From the cell containing the given text, extract its center point as (X, Y) coordinate. 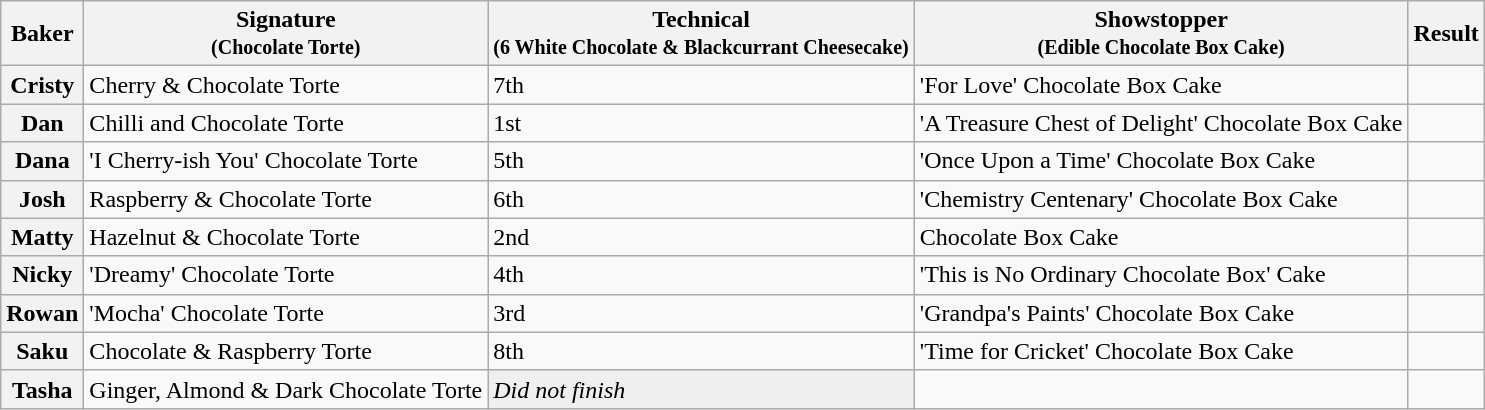
Dan (42, 123)
Hazelnut & Chocolate Torte (286, 237)
Cherry & Chocolate Torte (286, 85)
3rd (702, 313)
'This is No Ordinary Chocolate Box' Cake (1161, 275)
'A Treasure Chest of Delight' Chocolate Box Cake (1161, 123)
Ginger, Almond & Dark Chocolate Torte (286, 389)
Chocolate & Raspberry Torte (286, 351)
Showstopper(Edible Chocolate Box Cake) (1161, 34)
'I Cherry-ish You' Chocolate Torte (286, 161)
Tasha (42, 389)
Signature(Chocolate Torte) (286, 34)
Saku (42, 351)
6th (702, 199)
'Chemistry Centenary' Chocolate Box Cake (1161, 199)
Raspberry & Chocolate Torte (286, 199)
Cristy (42, 85)
Chocolate Box Cake (1161, 237)
'Grandpa's Paints' Chocolate Box Cake (1161, 313)
'Mocha' Chocolate Torte (286, 313)
8th (702, 351)
Chilli and Chocolate Torte (286, 123)
Technical(6 White Chocolate & Blackcurrant Cheesecake) (702, 34)
Rowan (42, 313)
4th (702, 275)
Dana (42, 161)
'Time for Cricket' Chocolate Box Cake (1161, 351)
Did not finish (702, 389)
2nd (702, 237)
Nicky (42, 275)
Josh (42, 199)
Matty (42, 237)
1st (702, 123)
'Once Upon a Time' Chocolate Box Cake (1161, 161)
'For Love' Chocolate Box Cake (1161, 85)
Result (1446, 34)
7th (702, 85)
Baker (42, 34)
5th (702, 161)
'Dreamy' Chocolate Torte (286, 275)
